Capture the cell that displays the provided text and extract its (x, y) central coordinate. 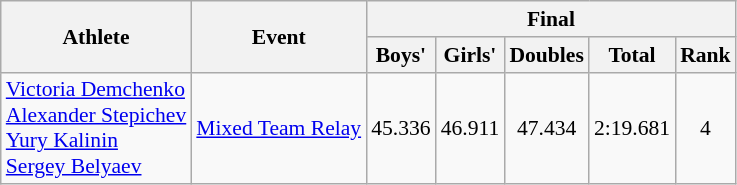
Rank (706, 55)
Doubles (546, 55)
4 (706, 128)
46.911 (470, 128)
Boys' (400, 55)
2:19.681 (632, 128)
Victoria DemchenkoAlexander StepichevYury KalininSergey Belyaev (96, 128)
Total (632, 55)
Final (551, 19)
Girls' (470, 55)
47.434 (546, 128)
Athlete (96, 36)
45.336 (400, 128)
Event (278, 36)
Mixed Team Relay (278, 128)
